For the text-containing cell, return its midpoint in [X, Y] coordinate format. 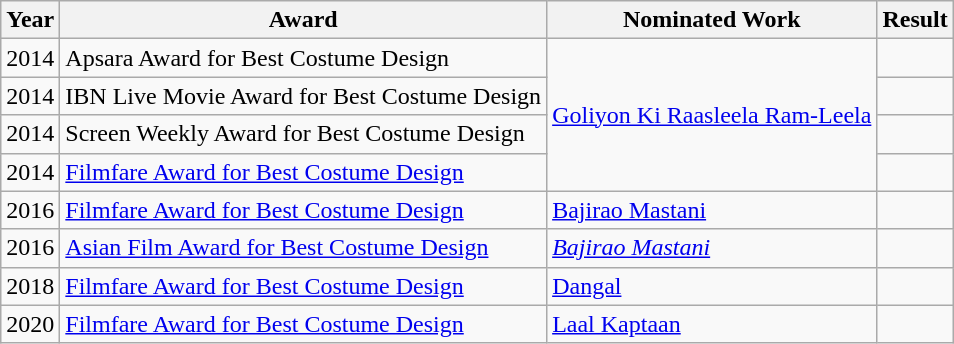
Year [30, 20]
Nominated Work [712, 20]
IBN Live Movie Award for Best Costume Design [304, 96]
Result [915, 20]
Dangal [712, 286]
2018 [30, 286]
Apsara Award for Best Costume Design [304, 58]
Screen Weekly Award for Best Costume Design [304, 134]
Asian Film Award for Best Costume Design [304, 248]
2020 [30, 324]
Goliyon Ki Raasleela Ram-Leela [712, 115]
Award [304, 20]
Laal Kaptaan [712, 324]
